Capture the cell that displays the provided text and extract its (x, y) central coordinate. 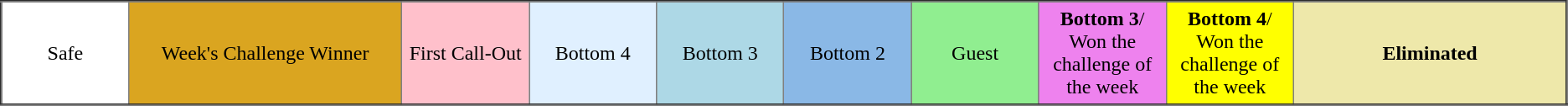
Bottom 4/ Won the challenge of the week (1230, 54)
Bottom 2 (848, 54)
Bottom 3 (720, 54)
Bottom 3/ Won the challenge of the week (1102, 54)
Bottom 4 (593, 54)
First Call-Out (466, 54)
Week's Challenge Winner (266, 54)
Safe (65, 54)
Guest (975, 54)
Eliminated (1430, 54)
